Determine the (x, y) coordinate at the center of the cell enclosing the given text.  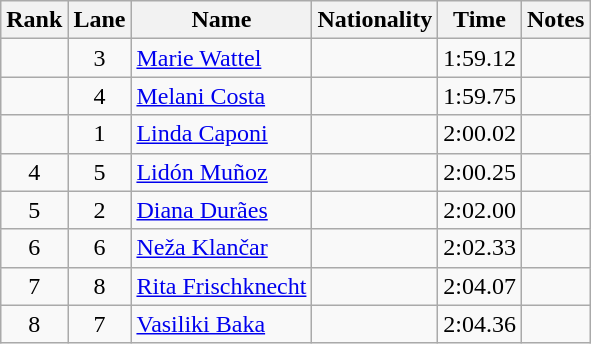
Rank (34, 20)
1:59.12 (480, 58)
Rita Frischknecht (222, 286)
2:04.36 (480, 324)
Vasiliki Baka (222, 324)
2:02.00 (480, 210)
2:00.02 (480, 134)
3 (100, 58)
2:04.07 (480, 286)
Diana Durães (222, 210)
Time (480, 20)
2:02.33 (480, 248)
1 (100, 134)
Name (222, 20)
2:00.25 (480, 172)
Lidón Muñoz (222, 172)
Nationality (375, 20)
Notes (555, 20)
Linda Caponi (222, 134)
2 (100, 210)
Neža Klančar (222, 248)
Lane (100, 20)
Melani Costa (222, 96)
Marie Wattel (222, 58)
1:59.75 (480, 96)
